For the text-containing cell, return its midpoint in [X, Y] coordinate format. 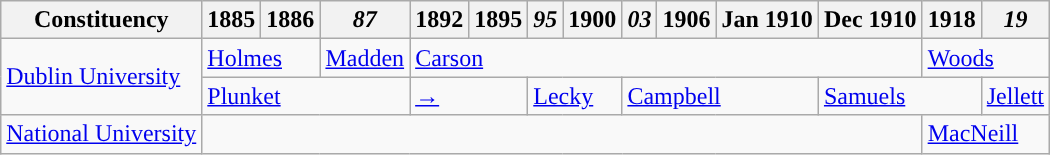
19 [1015, 20]
1886 [290, 20]
1892 [440, 20]
Campbell [720, 96]
95 [546, 20]
1885 [232, 20]
1906 [686, 20]
MacNeill [986, 134]
Jan 1910 [767, 20]
Dec 1910 [870, 20]
Holmes [261, 58]
National University [102, 134]
1900 [592, 20]
Jellett [1015, 96]
Woods [986, 58]
Plunket [306, 96]
Constituency [102, 20]
Carson [666, 58]
→ [469, 96]
Lecky [575, 96]
Madden [365, 58]
1895 [498, 20]
03 [640, 20]
Dublin University [102, 77]
87 [365, 20]
Samuels [900, 96]
1918 [952, 20]
